Find where the given text appears and provide that cell's center as (X, Y) coordinate. 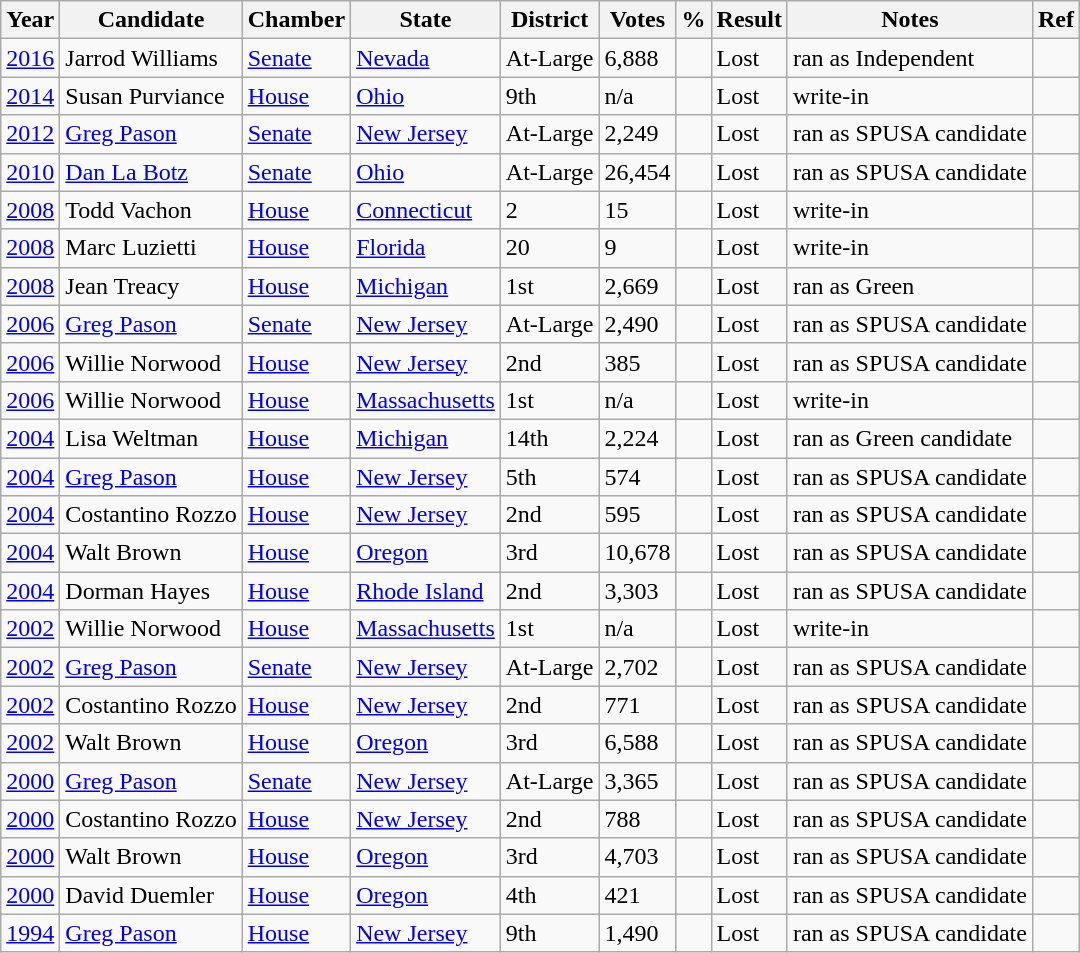
Notes (910, 20)
10,678 (638, 553)
6,588 (638, 743)
Result (749, 20)
2014 (30, 96)
2,224 (638, 438)
385 (638, 362)
ran as Green candidate (910, 438)
771 (638, 705)
2,249 (638, 134)
Votes (638, 20)
Lisa Weltman (151, 438)
Candidate (151, 20)
ran as Green (910, 286)
788 (638, 819)
ran as Independent (910, 58)
Dorman Hayes (151, 591)
9 (638, 248)
421 (638, 895)
Ref (1056, 20)
2 (550, 210)
Dan La Botz (151, 172)
Marc Luzietti (151, 248)
Florida (426, 248)
6,888 (638, 58)
14th (550, 438)
574 (638, 477)
2,702 (638, 667)
2016 (30, 58)
2,669 (638, 286)
Jarrod Williams (151, 58)
1994 (30, 933)
3,303 (638, 591)
Susan Purviance (151, 96)
595 (638, 515)
4,703 (638, 857)
Todd Vachon (151, 210)
20 (550, 248)
26,454 (638, 172)
Year (30, 20)
State (426, 20)
David Duemler (151, 895)
% (694, 20)
5th (550, 477)
Jean Treacy (151, 286)
2012 (30, 134)
2,490 (638, 324)
4th (550, 895)
Chamber (296, 20)
District (550, 20)
15 (638, 210)
Nevada (426, 58)
2010 (30, 172)
Rhode Island (426, 591)
1,490 (638, 933)
Connecticut (426, 210)
3,365 (638, 781)
